Output the (X, Y) coordinate of the center of the cell containing the given text.  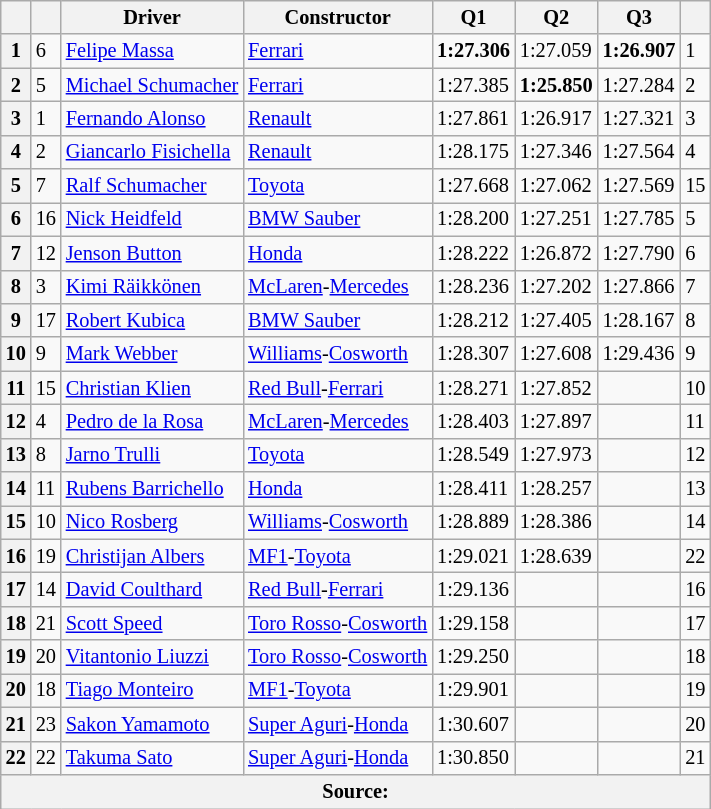
1:28.889 (474, 522)
Tiago Monteiro (152, 690)
David Coulthard (152, 589)
1:27.059 (556, 51)
Jarno Trulli (152, 455)
1:27.861 (474, 118)
1:28.271 (474, 388)
1:28.167 (640, 320)
Kimi Räikkönen (152, 287)
Felipe Massa (152, 51)
1:30.850 (474, 758)
1:28.639 (556, 556)
1:29.250 (474, 657)
Christian Klien (152, 388)
1:26.917 (556, 118)
1:28.200 (474, 219)
Sakon Yamamoto (152, 724)
1:27.897 (556, 421)
Robert Kubica (152, 320)
1:27.564 (640, 152)
Pedro de la Rosa (152, 421)
1:27.790 (640, 253)
1:27.973 (556, 455)
1:27.608 (556, 354)
1:27.785 (640, 219)
1:27.321 (640, 118)
23 (46, 724)
1:28.307 (474, 354)
1:26.907 (640, 51)
Rubens Barrichello (152, 489)
Mark Webber (152, 354)
1:29.436 (640, 354)
1:29.136 (474, 589)
Q1 (474, 17)
Scott Speed (152, 623)
1:28.411 (474, 489)
Giancarlo Fisichella (152, 152)
1:27.284 (640, 85)
1:27.866 (640, 287)
1:27.385 (474, 85)
Source: (356, 791)
1:27.062 (556, 186)
Driver (152, 17)
Q2 (556, 17)
1:27.852 (556, 388)
Nick Heidfeld (152, 219)
1:28.212 (474, 320)
1:30.607 (474, 724)
Christijan Albers (152, 556)
1:27.405 (556, 320)
1:28.257 (556, 489)
1:29.021 (474, 556)
1:27.306 (474, 51)
1:27.569 (640, 186)
1:25.850 (556, 85)
1:28.175 (474, 152)
Fernando Alonso (152, 118)
1:28.222 (474, 253)
1:27.251 (556, 219)
1:27.668 (474, 186)
Ralf Schumacher (152, 186)
1:28.549 (474, 455)
1:28.403 (474, 421)
1:28.386 (556, 522)
1:28.236 (474, 287)
1:27.346 (556, 152)
Takuma Sato (152, 758)
1:26.872 (556, 253)
Vitantonio Liuzzi (152, 657)
Constructor (338, 17)
1:29.158 (474, 623)
Michael Schumacher (152, 85)
1:27.202 (556, 287)
Q3 (640, 17)
1:29.901 (474, 690)
Nico Rosberg (152, 522)
Jenson Button (152, 253)
